Identify which cell holds the provided text, then report its (x, y) central coordinate. 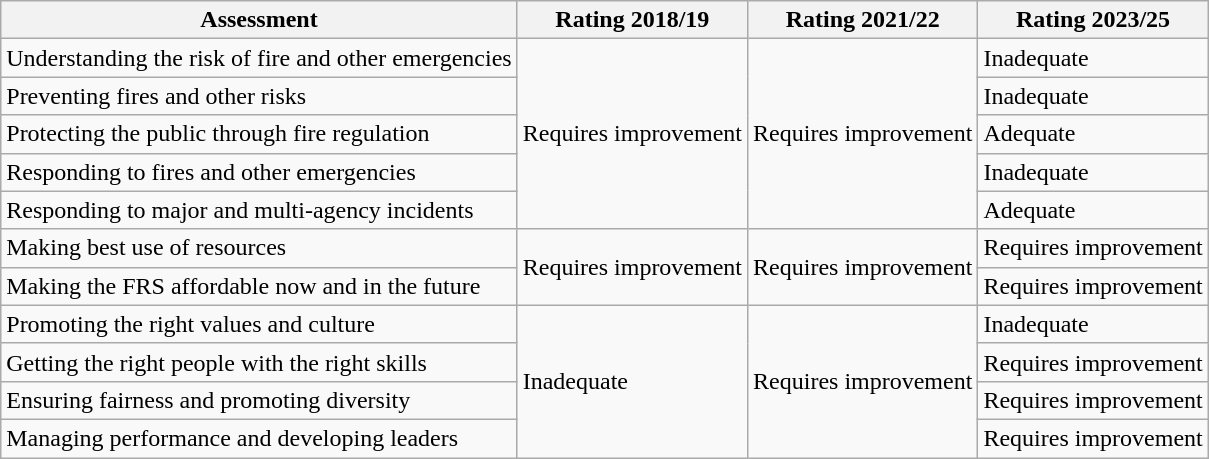
Making best use of resources (259, 248)
Getting the right people with the right skills (259, 362)
Managing performance and developing leaders (259, 438)
Rating 2018/19 (632, 20)
Assessment (259, 20)
Making the FRS affordable now and in the future (259, 286)
Preventing fires and other risks (259, 96)
Understanding the risk of fire and other emergencies (259, 58)
Rating 2023/25 (1093, 20)
Rating 2021/22 (863, 20)
Protecting the public through fire regulation (259, 134)
Ensuring fairness and promoting diversity (259, 400)
Promoting the right values and culture (259, 324)
Responding to major and multi-agency incidents (259, 210)
Responding to fires and other emergencies (259, 172)
